Determine the (X, Y) coordinate at the center of the cell enclosing the given text.  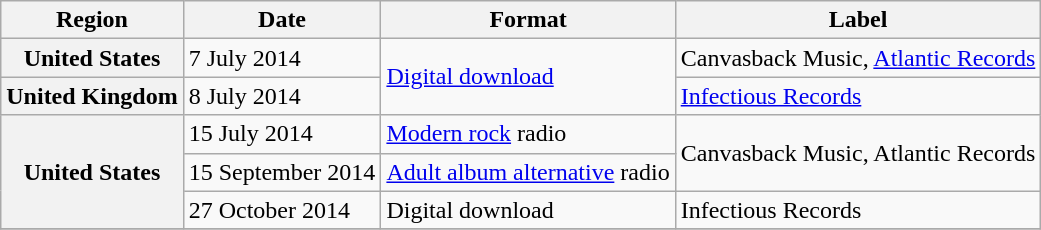
United Kingdom (92, 96)
Region (92, 20)
Label (858, 20)
Date (282, 20)
15 September 2014 (282, 172)
Modern rock radio (528, 134)
27 October 2014 (282, 210)
Format (528, 20)
8 July 2014 (282, 96)
Adult album alternative radio (528, 172)
7 July 2014 (282, 58)
15 July 2014 (282, 134)
